Provide the (X, Y) coordinate of the cell's center where the given text is located.  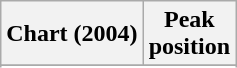
Peakposition (189, 34)
Chart (2004) (72, 34)
